Pinpoint the cell where the given text exists, returning its [X, Y] midpoint coordinate. 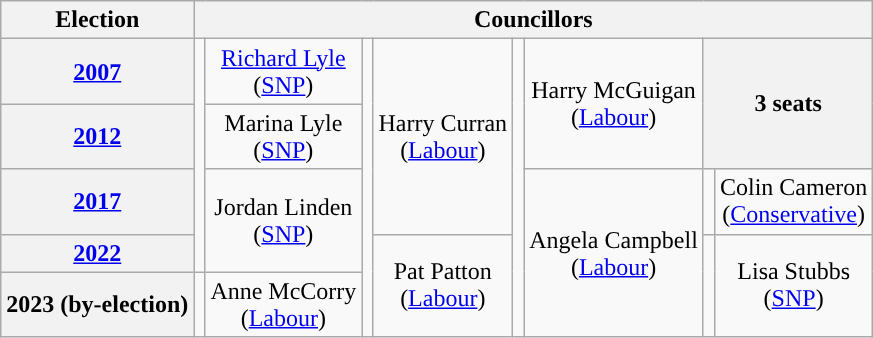
2017 [98, 202]
Election [98, 20]
Pat Patton(Labour) [443, 286]
Lisa Stubbs(SNP) [793, 286]
Harry Curran(Labour) [443, 136]
2012 [98, 136]
3 seats [788, 104]
2007 [98, 72]
Richard Lyle(SNP) [284, 72]
Councillors [534, 20]
Colin Cameron(Conservative) [793, 202]
Jordan Linden(SNP) [284, 220]
Harry McGuigan(Labour) [614, 104]
Angela Campbell(Labour) [614, 253]
Marina Lyle(SNP) [284, 136]
2022 [98, 253]
Anne McCorry(Labour) [284, 304]
2023 (by-election) [98, 304]
